Scan for the cell matching the given text and deliver its (x, y) coordinate at center. 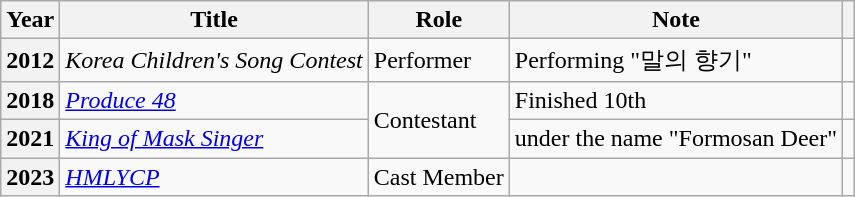
HMLYCP (214, 177)
Cast Member (438, 177)
2021 (30, 138)
Year (30, 20)
2012 (30, 60)
King of Mask Singer (214, 138)
Produce 48 (214, 100)
Finished 10th (676, 100)
Title (214, 20)
Contestant (438, 119)
Performing "말의 향기" (676, 60)
2018 (30, 100)
under the name "Formosan Deer" (676, 138)
Role (438, 20)
Korea Children's Song Contest (214, 60)
Performer (438, 60)
Note (676, 20)
2023 (30, 177)
